Pinpoint the cell where the given text exists, returning its [X, Y] midpoint coordinate. 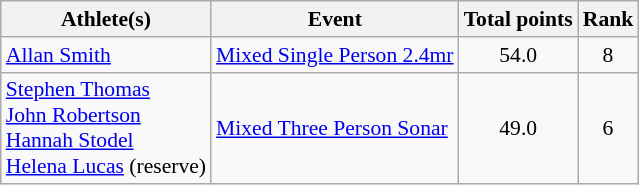
Allan Smith [106, 55]
Stephen ThomasJohn RobertsonHannah StodelHelena Lucas (reserve) [106, 128]
Rank [608, 19]
49.0 [518, 128]
Total points [518, 19]
54.0 [518, 55]
6 [608, 128]
Athlete(s) [106, 19]
Mixed Three Person Sonar [335, 128]
Event [335, 19]
Mixed Single Person 2.4mr [335, 55]
8 [608, 55]
